Capture the cell that displays the provided text and extract its (X, Y) central coordinate. 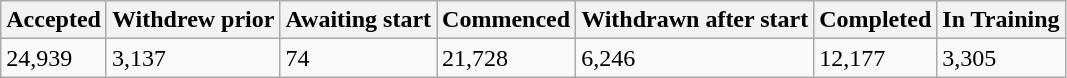
Completed (876, 20)
74 (358, 58)
Awaiting start (358, 20)
24,939 (54, 58)
21,728 (506, 58)
Commenced (506, 20)
12,177 (876, 58)
3,305 (1001, 58)
Withdrawn after start (695, 20)
In Training (1001, 20)
Withdrew prior (193, 20)
3,137 (193, 58)
Accepted (54, 20)
6,246 (695, 58)
